Search for the cell housing the specified text and yield its (x, y) center coordinate. 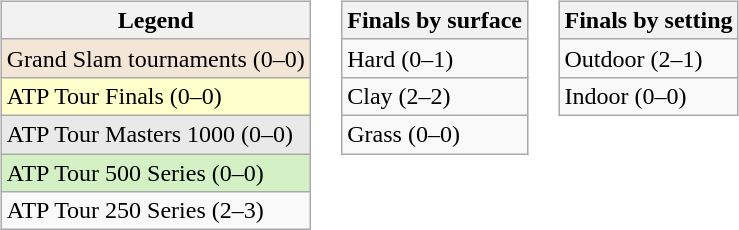
ATP Tour Finals (0–0) (156, 96)
Hard (0–1) (435, 58)
Outdoor (2–1) (648, 58)
Legend (156, 20)
Grass (0–0) (435, 134)
Finals by surface (435, 20)
ATP Tour 500 Series (0–0) (156, 173)
Grand Slam tournaments (0–0) (156, 58)
ATP Tour Masters 1000 (0–0) (156, 134)
Finals by setting (648, 20)
Indoor (0–0) (648, 96)
Clay (2–2) (435, 96)
ATP Tour 250 Series (2–3) (156, 211)
